Detect which cell encompasses the target text, then output its [X, Y] center coordinate. 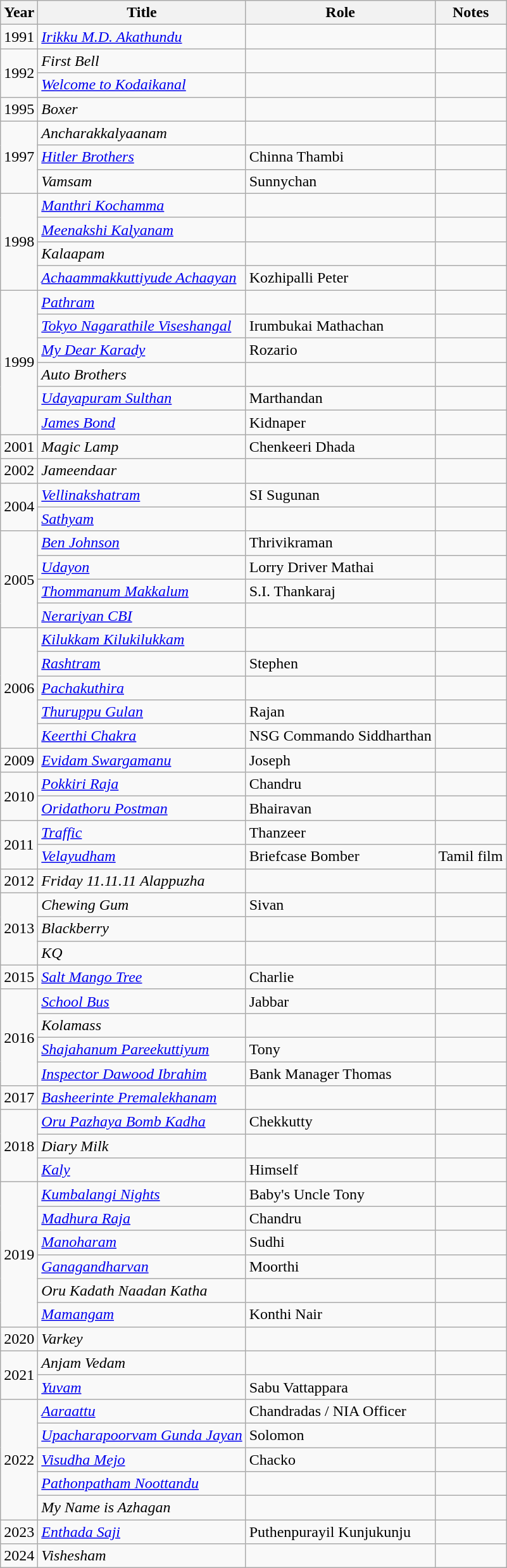
Baby's Uncle Tony [341, 1194]
Boxer [142, 109]
Anjam Vedam [142, 1363]
Thommanum Makkalum [142, 591]
Jameendaar [142, 471]
Vamsam [142, 181]
Hitler Brothers [142, 157]
2001 [19, 447]
School Bus [142, 1001]
Welcome to Kodaikanal [142, 85]
1999 [19, 362]
Pokkiri Raja [142, 784]
Rashtram [142, 663]
2013 [19, 929]
Tokyo Nagarathile Viseshangal [142, 326]
2017 [19, 1098]
Upacharapoorvam Gunda Jayan [142, 1435]
Chacko [341, 1459]
Chekkutty [341, 1122]
Notes [471, 13]
2024 [19, 1556]
Pachakuthira [142, 687]
Udayon [142, 567]
My Dear Karady [142, 350]
Shajahanum Pareekuttiyum [142, 1049]
2011 [19, 845]
Nerariyan CBI [142, 615]
Achaammakkuttiyude Achaayan [142, 277]
Year [19, 13]
2016 [19, 1037]
2010 [19, 796]
2022 [19, 1459]
Bhairavan [341, 808]
Marthandan [341, 398]
Title [142, 13]
KQ [142, 953]
Moorthi [341, 1266]
Chewing Gum [142, 905]
Irumbukai Mathachan [341, 326]
Pathonpatham Noottandu [142, 1484]
2021 [19, 1375]
Auto Brothers [142, 374]
Keerthi Chakra [142, 736]
Traffic [142, 832]
Solomon [341, 1435]
Diary Milk [142, 1146]
Kumbalangi Nights [142, 1194]
2004 [19, 507]
2012 [19, 881]
Jabbar [341, 1001]
Oridathoru Postman [142, 808]
Stephen [341, 663]
Charlie [341, 977]
Chandradas / NIA Officer [341, 1411]
2019 [19, 1254]
Kidnaper [341, 423]
1997 [19, 157]
Lorry Driver Mathai [341, 567]
My Name is Azhagan [142, 1508]
Kozhipalli Peter [341, 277]
Role [341, 13]
1991 [19, 37]
Ancharakkalyaanam [142, 133]
Madhura Raja [142, 1218]
Inspector Dawood Ibrahim [142, 1074]
Kolamass [142, 1025]
2015 [19, 977]
Tamil film [471, 857]
Himself [341, 1170]
Rajan [341, 712]
2018 [19, 1146]
1995 [19, 109]
2005 [19, 579]
Friday 11.11.11 Alappuzha [142, 881]
Ben Johnson [142, 543]
2020 [19, 1339]
Bank Manager Thomas [341, 1074]
Oru Pazhaya Bomb Kadha [142, 1122]
1998 [19, 241]
Salt Mango Tree [142, 977]
Joseph [341, 760]
Vellinakshatram [142, 495]
Pathram [142, 302]
Konthi Nair [341, 1315]
Meenakshi Kalyanam [142, 229]
First Bell [142, 61]
Ganagandharvan [142, 1266]
Udayapuram Sulthan [142, 398]
Thanzeer [341, 832]
2002 [19, 471]
Kaly [142, 1170]
SI Sugunan [341, 495]
Enthada Saji [142, 1532]
Aaraattu [142, 1411]
Basheerinte Premalekhanam [142, 1098]
Kalaapam [142, 253]
Varkey [142, 1339]
Kilukkam Kilukilukkam [142, 639]
Vishesham [142, 1556]
Velayudham [142, 857]
Puthenpurayil Kunjukunju [341, 1532]
Chinna Thambi [341, 157]
Oru Kadath Naadan Katha [142, 1291]
Manoharam [142, 1242]
Irikku M.D. Akathundu [142, 37]
Chenkeeri Dhada [341, 447]
Evidam Swargamanu [142, 760]
NSG Commando Siddharthan [341, 736]
Thrivikraman [341, 543]
1992 [19, 73]
2023 [19, 1532]
James Bond [142, 423]
Sabu Vattappara [341, 1387]
Briefcase Bomber [341, 857]
Sivan [341, 905]
Yuvam [142, 1387]
Sunnychan [341, 181]
Sudhi [341, 1242]
2006 [19, 687]
Manthri Kochamma [142, 205]
Thuruppu Gulan [142, 712]
Blackberry [142, 929]
Rozario [341, 350]
2009 [19, 760]
Magic Lamp [142, 447]
Mamangam [142, 1315]
Visudha Mejo [142, 1459]
Tony [341, 1049]
Sathyam [142, 519]
S.I. Thankaraj [341, 591]
